Search for the cell housing the specified text and yield its (x, y) center coordinate. 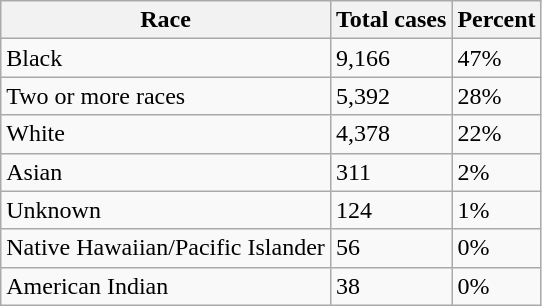
4,378 (391, 134)
Asian (166, 172)
22% (496, 134)
American Indian (166, 286)
311 (391, 172)
Race (166, 20)
28% (496, 96)
Native Hawaiian/Pacific Islander (166, 248)
38 (391, 286)
White (166, 134)
5,392 (391, 96)
47% (496, 58)
2% (496, 172)
124 (391, 210)
Two or more races (166, 96)
Unknown (166, 210)
56 (391, 248)
Total cases (391, 20)
Black (166, 58)
1% (496, 210)
Percent (496, 20)
9,166 (391, 58)
